Provide the (X, Y) coordinate of the cell's center where the given text is located.  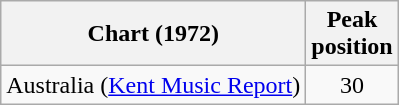
Australia (Kent Music Report) (154, 85)
30 (352, 85)
Peakposition (352, 34)
Chart (1972) (154, 34)
